Extract the (x, y) coordinate from the center of the cell holding the provided text.  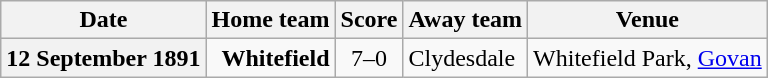
Score (369, 20)
Whitefield Park, Govan (648, 58)
Away team (466, 20)
7–0 (369, 58)
Venue (648, 20)
12 September 1891 (104, 58)
Clydesdale (466, 58)
Whitefield (270, 58)
Date (104, 20)
Home team (270, 20)
